Return (X, Y) of the center of cell containing provided text 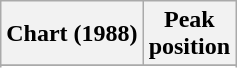
Peakposition (189, 34)
Chart (1988) (72, 34)
